Find where the given text appears and provide that cell's center as [x, y] coordinate. 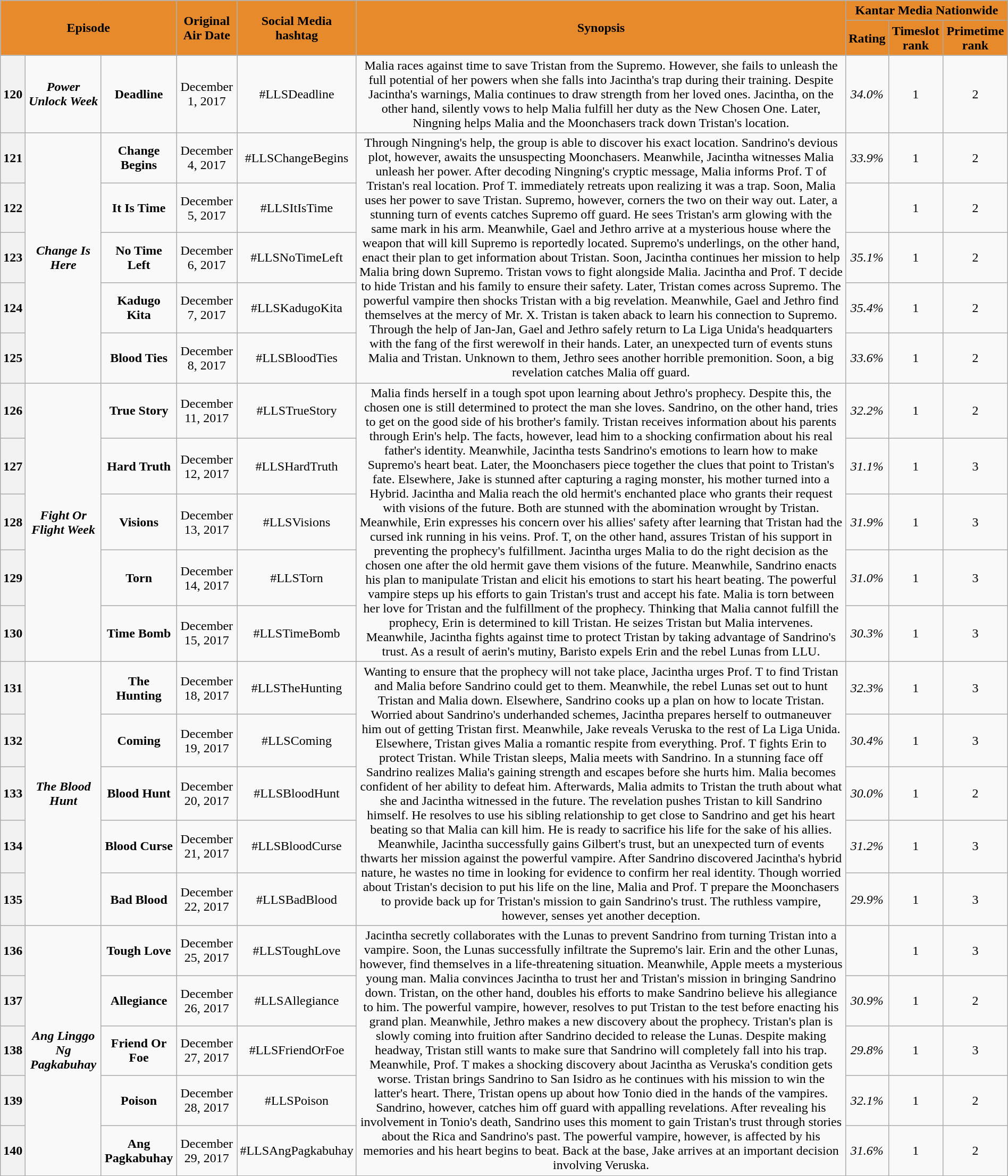
December 12, 2017 [207, 467]
137 [13, 1001]
#LLSFriendOrFoe [297, 1051]
Visions [138, 522]
29.9% [867, 900]
December 13, 2017 [207, 522]
December 5, 2017 [207, 208]
#LLSAllegiance [297, 1001]
#LLSComing [297, 740]
#LLSNoTimeLeft [297, 258]
#LLSBadBlood [297, 900]
December 29, 2017 [207, 1150]
126 [13, 410]
Social Media hashtag [297, 28]
122 [13, 208]
December 15, 2017 [207, 634]
Episode [88, 28]
30.9% [867, 1001]
35.1% [867, 258]
#LLSPoison [297, 1101]
December 21, 2017 [207, 846]
The Blood Hunt [64, 793]
#LLSToughLove [297, 951]
134 [13, 846]
29.8% [867, 1051]
128 [13, 522]
32.2% [867, 410]
Synopsis [601, 28]
December 1, 2017 [207, 94]
Change Begins [138, 158]
#LLSKadugoKita [297, 308]
#LLSTheHunting [297, 688]
123 [13, 258]
129 [13, 577]
31.2% [867, 846]
125 [13, 358]
Original Air Date [207, 28]
135 [13, 900]
132 [13, 740]
Torn [138, 577]
Ang Pagkabuhay [138, 1150]
30.3% [867, 634]
121 [13, 158]
30.0% [867, 793]
31.0% [867, 577]
December 4, 2017 [207, 158]
33.9% [867, 158]
December 25, 2017 [207, 951]
136 [13, 951]
Time Bomb [138, 634]
December 14, 2017 [207, 577]
December 20, 2017 [207, 793]
Timeslot rank [915, 38]
Deadline [138, 94]
Ang Linggo Ng Pagkabuhay [64, 1051]
#LLSDeadline [297, 94]
131 [13, 688]
34.0% [867, 94]
Blood Ties [138, 358]
No Time Left [138, 258]
December 26, 2017 [207, 1001]
Coming [138, 740]
133 [13, 793]
33.6% [867, 358]
35.4% [867, 308]
#LLSItIsTime [297, 208]
Tough Love [138, 951]
December 28, 2017 [207, 1101]
139 [13, 1101]
#LLSAngPagkabuhay [297, 1150]
Blood Curse [138, 846]
#LLSHardTruth [297, 467]
December 6, 2017 [207, 258]
#LLSChangeBegins [297, 158]
32.1% [867, 1101]
Hard Truth [138, 467]
31.6% [867, 1150]
#LLSBloodTies [297, 358]
Power Unlock Week [64, 94]
#LLSBloodCurse [297, 846]
127 [13, 467]
124 [13, 308]
True Story [138, 410]
#LLSTorn [297, 577]
Change Is Here [64, 258]
Poison [138, 1101]
December 27, 2017 [207, 1051]
Rating [867, 38]
Friend Or Foe [138, 1051]
It Is Time [138, 208]
30.4% [867, 740]
December 19, 2017 [207, 740]
Kantar Media Nationwide [927, 11]
December 7, 2017 [207, 308]
31.1% [867, 467]
31.9% [867, 522]
The Hunting [138, 688]
140 [13, 1150]
Kadugo Kita [138, 308]
138 [13, 1051]
December 11, 2017 [207, 410]
December 8, 2017 [207, 358]
32.3% [867, 688]
120 [13, 94]
Blood Hunt [138, 793]
December 22, 2017 [207, 900]
#LLSBloodHunt [297, 793]
#LLSTimeBomb [297, 634]
December 18, 2017 [207, 688]
Bad Blood [138, 900]
#LLSTrueStory [297, 410]
130 [13, 634]
Primetime rank [976, 38]
Allegiance [138, 1001]
#LLSVisions [297, 522]
Fight Or Flight Week [64, 522]
